Identify which cell holds the provided text, then report its (X, Y) central coordinate. 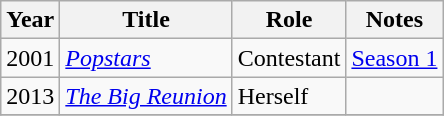
Popstars (146, 58)
Role (289, 20)
Season 1 (394, 58)
2001 (30, 58)
2013 (30, 96)
Notes (394, 20)
The Big Reunion (146, 96)
Herself (289, 96)
Contestant (289, 58)
Year (30, 20)
Title (146, 20)
